Extract the [X, Y] coordinate from the center of the cell holding the provided text.  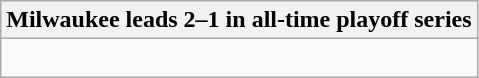
Milwaukee leads 2–1 in all-time playoff series [239, 20]
